Capture the cell that displays the provided text and extract its (x, y) central coordinate. 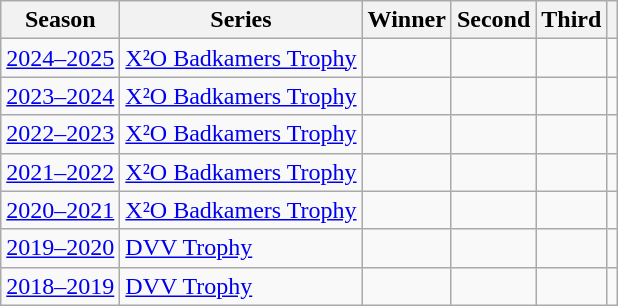
2019–2020 (60, 248)
2021–2022 (60, 172)
2024–2025 (60, 58)
Third (572, 20)
Winner (406, 20)
2020–2021 (60, 210)
2023–2024 (60, 96)
Season (60, 20)
2018–2019 (60, 286)
Second (493, 20)
2022–2023 (60, 134)
Series (241, 20)
